Return (X, Y) of the center of cell containing provided text 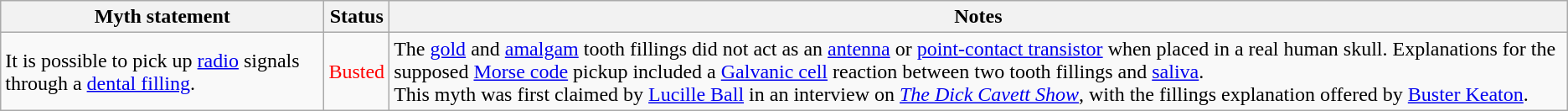
Notes (978, 17)
It is possible to pick up radio signals through a dental filling. (162, 71)
Myth statement (162, 17)
Status (357, 17)
Busted (357, 71)
